Return [x, y] of the center of cell containing provided text 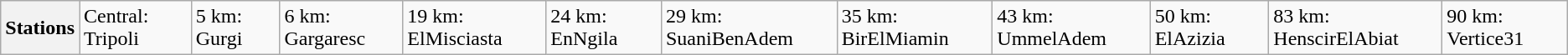
83 km: HenscirElAbiat [1355, 28]
19 km: ElMisciasta [474, 28]
Stations [40, 28]
35 km: BirElMiamin [915, 28]
50 km: ElAzizia [1210, 28]
29 km: SuaniBenAdem [749, 28]
5 km: Gurgi [235, 28]
43 km: UmmelAdem [1071, 28]
Central: Tripoli [135, 28]
90 km: Vertice31 [1505, 28]
24 km: EnNgila [604, 28]
6 km: Gargaresc [342, 28]
